Scan for the cell matching the given text and deliver its (x, y) coordinate at center. 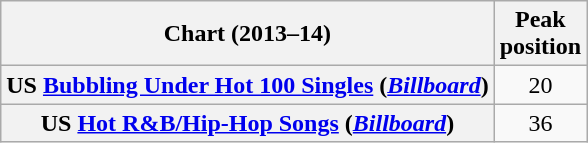
36 (540, 123)
Peakposition (540, 34)
US Hot R&B/Hip-Hop Songs (Billboard) (248, 123)
20 (540, 85)
Chart (2013–14) (248, 34)
US Bubbling Under Hot 100 Singles (Billboard) (248, 85)
